For the text-containing cell, return its midpoint in (x, y) coordinate format. 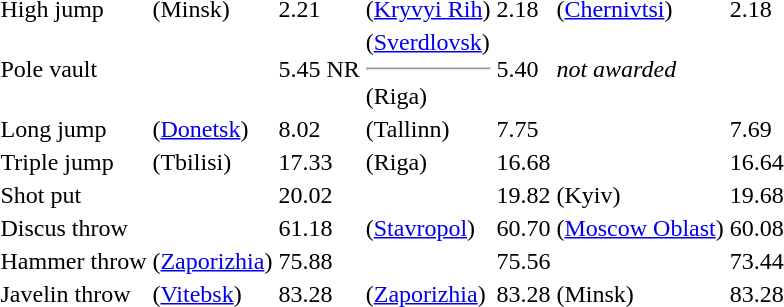
8.02 (319, 129)
5.40 (524, 69)
(Sverdlovsk) (Riga) (428, 69)
not awarded (640, 69)
19.82 (524, 195)
75.56 (524, 261)
20.02 (319, 195)
60.70 (524, 228)
(Tallinn) (428, 129)
16.68 (524, 162)
(Kyiv) (640, 195)
(Riga) (428, 162)
5.45 NR (319, 69)
(Donetsk) (212, 129)
(Tbilisi) (212, 162)
17.33 (319, 162)
(Stavropol) (428, 228)
7.75 (524, 129)
(Moscow Oblast) (640, 228)
(Zaporizhia) (212, 261)
75.88 (319, 261)
61.18 (319, 228)
